Determine the (x, y) coordinate at the center of the cell enclosing the given text.  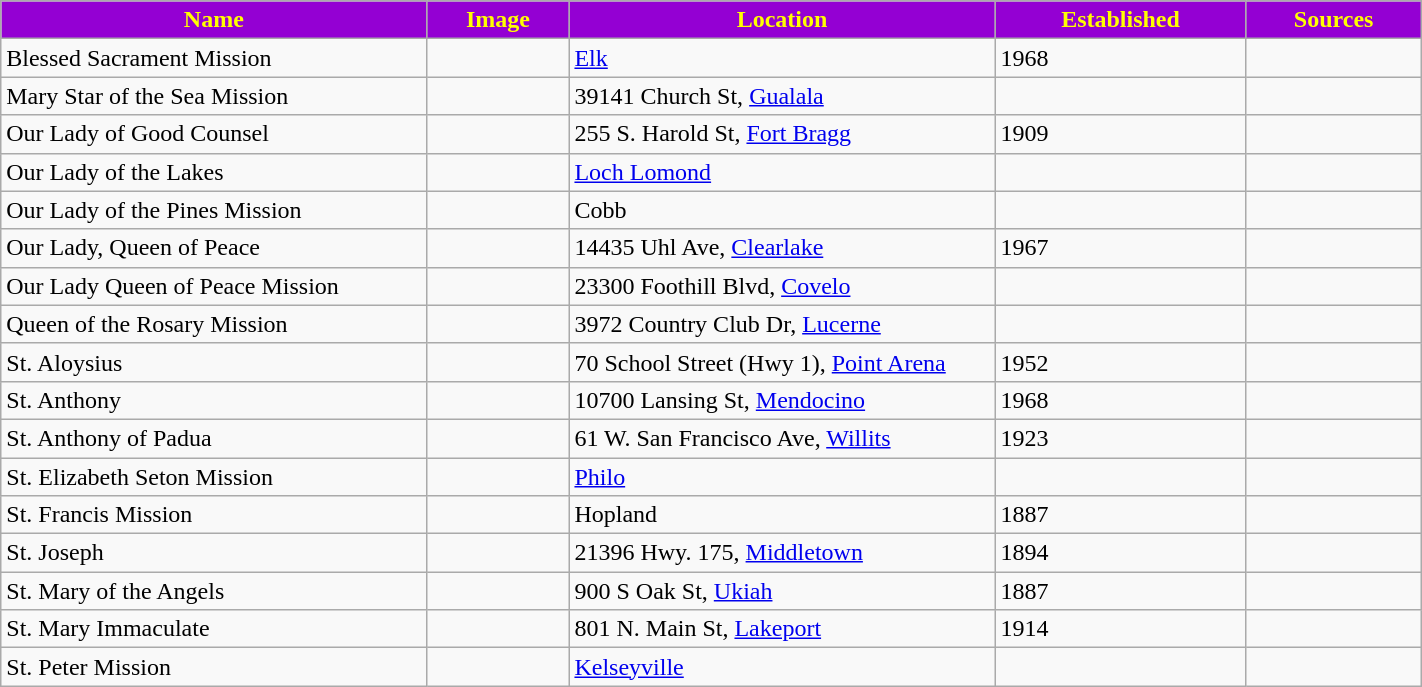
10700 Lansing St, Mendocino (782, 400)
Elk (782, 58)
St. Joseph (214, 553)
3972 Country Club Dr, Lucerne (782, 324)
1923 (1120, 438)
Hopland (782, 515)
St. Anthony of Padua (214, 438)
Cobb (782, 210)
Blessed Sacrament Mission (214, 58)
Philo (782, 477)
Our Lady, Queen of Peace (214, 248)
1894 (1120, 553)
1914 (1120, 629)
Our Lady of the Lakes (214, 172)
Name (214, 20)
Sources (1334, 20)
Kelseyville (782, 667)
Location (782, 20)
Our Lady of the Pines Mission (214, 210)
1952 (1120, 362)
St. Peter Mission (214, 667)
Mary Star of the Sea Mission (214, 96)
St. Mary Immaculate (214, 629)
Our Lady of Good Counsel (214, 134)
61 W. San Francisco Ave, Willits (782, 438)
Our Lady Queen of Peace Mission (214, 286)
1967 (1120, 248)
St. Francis Mission (214, 515)
Queen of the Rosary Mission (214, 324)
St. Mary of the Angels (214, 591)
23300 Foothill Blvd, Covelo (782, 286)
Image (498, 20)
801 N. Main St, Lakeport (782, 629)
Established (1120, 20)
900 S Oak St, Ukiah (782, 591)
St. Anthony (214, 400)
70 School Street (Hwy 1), Point Arena (782, 362)
39141 Church St, Gualala (782, 96)
St. Elizabeth Seton Mission (214, 477)
14435 Uhl Ave, Clearlake (782, 248)
1909 (1120, 134)
255 S. Harold St, Fort Bragg (782, 134)
Loch Lomond (782, 172)
St. Aloysius (214, 362)
21396 Hwy. 175, Middletown (782, 553)
